Locate the cell with the specified text and output its (x, y) center coordinate. 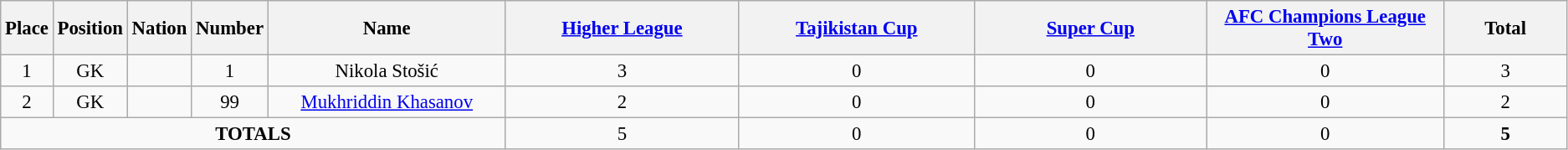
Total (1506, 28)
Tajikistan Cup (857, 28)
99 (230, 102)
Super Cup (1091, 28)
AFC Champions League Two (1325, 28)
Name (387, 28)
Place (27, 28)
Nikola Stošić (387, 71)
TOTALS (253, 134)
Nation (159, 28)
Higher League (623, 28)
Mukhriddin Khasanov (387, 102)
Number (230, 28)
Position (90, 28)
